Capture the cell that displays the provided text and extract its [x, y] central coordinate. 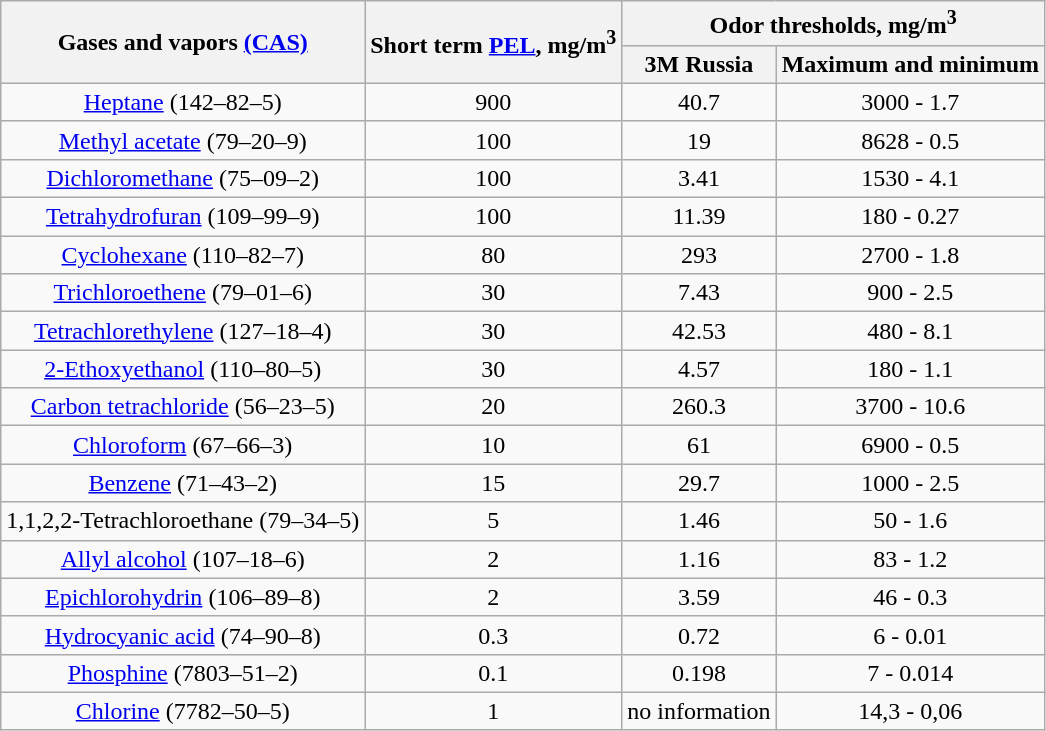
61 [699, 445]
Tetrahydrofuran (109–99–9) [183, 217]
15 [494, 483]
900 - 2.5 [910, 293]
50 - 1.6 [910, 521]
20 [494, 407]
Odor thresholds, mg/m3 [834, 24]
0.3 [494, 635]
Gases and vapors (CAS) [183, 42]
Epichlorohydrin (106–89–8) [183, 597]
14,3 - 0,06 [910, 711]
Methyl acetate (79–20–9) [183, 140]
1530 - 4.1 [910, 178]
3700 - 10.6 [910, 407]
480 - 8.1 [910, 331]
3.59 [699, 597]
Heptane (142–82–5) [183, 102]
46 - 0.3 [910, 597]
900 [494, 102]
1,1,2,2-Tetrachloroethane (79–34–5) [183, 521]
40.7 [699, 102]
Dichloromethane (75–09–2) [183, 178]
83 - 1.2 [910, 559]
1.16 [699, 559]
Cyclohexane (110–82–7) [183, 255]
2700 - 1.8 [910, 255]
19 [699, 140]
0.198 [699, 673]
1 [494, 711]
10 [494, 445]
Chlorine (7782–50–5) [183, 711]
Benzene (71–43–2) [183, 483]
29.7 [699, 483]
6900 - 0.5 [910, 445]
3M Russia [699, 64]
80 [494, 255]
260.3 [699, 407]
8628 - 0.5 [910, 140]
7.43 [699, 293]
Carbon tetrachloride (56–23–5) [183, 407]
180 - 1.1 [910, 369]
2-Ethoxyethanol (110–80–5) [183, 369]
Phosphine (7803–51–2) [183, 673]
0.72 [699, 635]
42.53 [699, 331]
293 [699, 255]
Short term PEL, mg/m3 [494, 42]
no information [699, 711]
3000 - 1.7 [910, 102]
0.1 [494, 673]
4.57 [699, 369]
180 - 0.27 [910, 217]
1.46 [699, 521]
7 - 0.014 [910, 673]
1000 - 2.5 [910, 483]
Chloroform (67–66–3) [183, 445]
6 - 0.01 [910, 635]
Maximum and minimum [910, 64]
5 [494, 521]
11.39 [699, 217]
Allyl alcohol (107–18–6) [183, 559]
3.41 [699, 178]
Trichloroethene (79–01–6) [183, 293]
Hydrocyanic acid (74–90–8) [183, 635]
Tetrachlorethylene (127–18–4) [183, 331]
